Output the [x, y] coordinate of the center of the cell containing the given text.  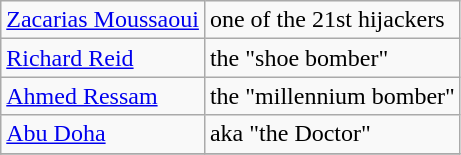
the "shoe bomber" [332, 58]
the "millennium bomber" [332, 96]
Zacarias Moussaoui [103, 20]
aka "the Doctor" [332, 134]
one of the 21st hijackers [332, 20]
Richard Reid [103, 58]
Ahmed Ressam [103, 96]
Abu Doha [103, 134]
